Locate the cell with the specified text and output its (X, Y) center coordinate. 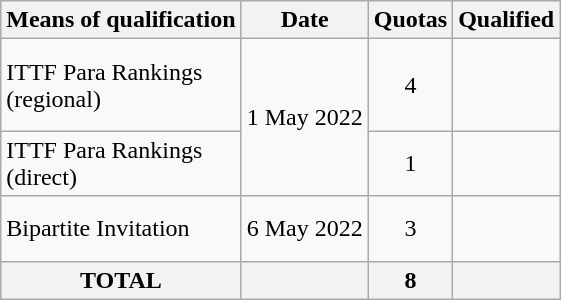
3 (410, 228)
ITTF Para Rankings(direct) (121, 164)
Means of qualification (121, 20)
ITTF Para Rankings(regional) (121, 85)
Bipartite Invitation (121, 228)
Date (304, 20)
4 (410, 85)
Qualified (506, 20)
8 (410, 280)
1 May 2022 (304, 118)
TOTAL (121, 280)
6 May 2022 (304, 228)
Quotas (410, 20)
1 (410, 164)
